Search for the cell housing the specified text and yield its [x, y] center coordinate. 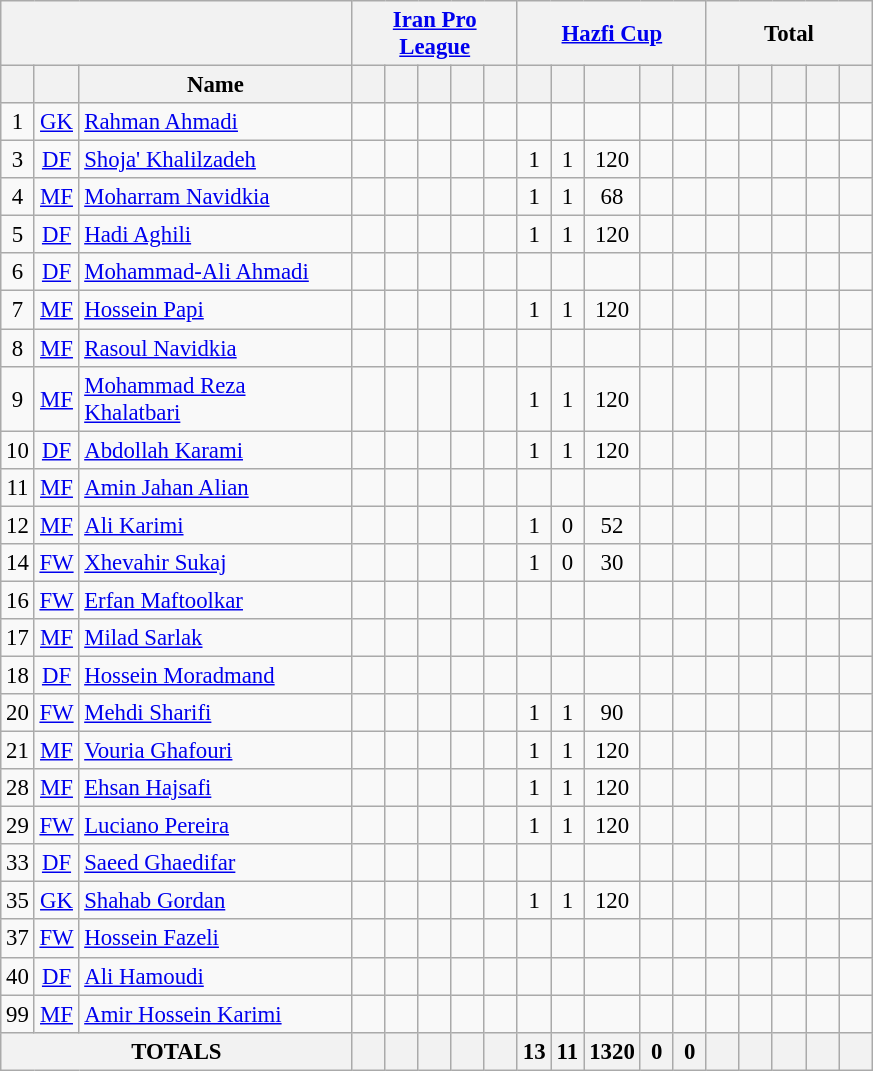
Ehsan Hajsafi [216, 788]
18 [18, 675]
Iran Pro League [434, 34]
21 [18, 751]
40 [18, 976]
TOTALS [176, 1051]
4 [18, 197]
3 [18, 160]
Hadi Aghili [216, 235]
Milad Sarlak [216, 638]
16 [18, 600]
Amir Hossein Karimi [216, 1014]
90 [612, 713]
Vouria Ghafouri [216, 751]
17 [18, 638]
Moharram Navidkia [216, 197]
14 [18, 563]
37 [18, 939]
9 [18, 398]
Hossein Moradmand [216, 675]
Abdollah Karami [216, 450]
Mohammad-Ali Ahmadi [216, 273]
52 [612, 525]
Hossein Papi [216, 310]
Mohammad Reza Khalatbari [216, 398]
99 [18, 1014]
29 [18, 826]
35 [18, 901]
Rasoul Navidkia [216, 348]
5 [18, 235]
Total [788, 34]
7 [18, 310]
20 [18, 713]
28 [18, 788]
Mehdi Sharifi [216, 713]
Erfan Maftoolkar [216, 600]
Ali Hamoudi [216, 976]
10 [18, 450]
6 [18, 273]
12 [18, 525]
8 [18, 348]
Shahab Gordan [216, 901]
Shoja' Khalilzadeh [216, 160]
1320 [612, 1051]
Amin Jahan Alian [216, 487]
Xhevahir Sukaj [216, 563]
Ali Karimi [216, 525]
68 [612, 197]
Saeed Ghaedifar [216, 863]
Hossein Fazeli [216, 939]
33 [18, 863]
Hazfi Cup [612, 34]
Luciano Pereira [216, 826]
Name [216, 85]
30 [612, 563]
Rahman Ahmadi [216, 122]
13 [534, 1051]
